From the cell containing the given text, extract its center point as [X, Y] coordinate. 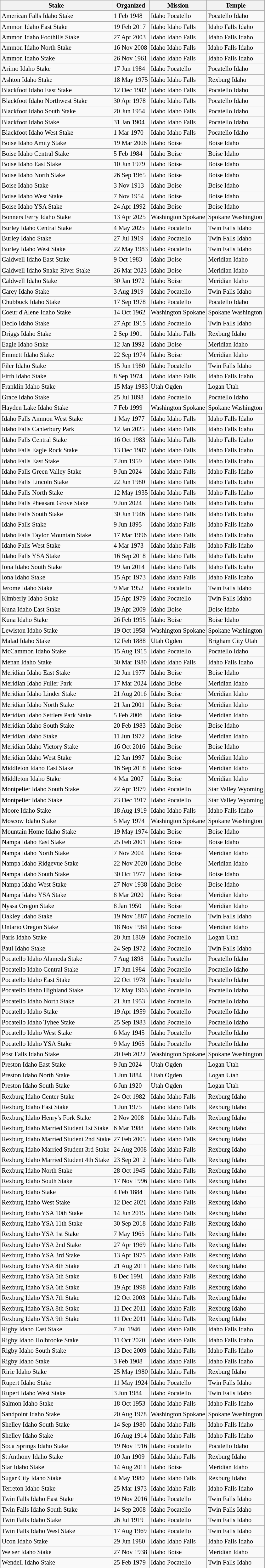
21 Aug 2016 [131, 694]
Meridian Idaho Settlers Park Stake [56, 715]
18 Oct 1953 [131, 1404]
Pocatello Idaho West Stake [56, 1033]
Emmett Idaho Stake [56, 355]
Idaho Falls North Stake [56, 493]
Ammon Idaho Stake [56, 59]
19 Jan 2014 [131, 567]
13 Dec 2009 [131, 1351]
Blackfoot Idaho East Stake [56, 90]
Mission [178, 5]
Rexburg Idaho YSA 6th Stake [56, 1287]
Idaho Falls Taylor Mountain Stake [56, 535]
24 Sep 1972 [131, 948]
20 Feb 2022 [131, 1054]
Grace Idaho Stake [56, 398]
5 Feb 2006 [131, 715]
Rigby Idaho South Stake [56, 1351]
Nampa Idaho Ridgevue Stake [56, 863]
12 Jan 1992 [131, 344]
27 Jul 1919 [131, 239]
15 May 1983 [131, 387]
Ammon Idaho North Stake [56, 48]
4 Mar 1973 [131, 546]
Coeur d'Alene Idaho Stake [56, 313]
Post Falls Idaho Stake [56, 1054]
6 May 1945 [131, 1033]
19 Feb 2017 [131, 27]
27 Apr 1969 [131, 1245]
Meridian Idaho West Stake [56, 758]
11 Oct 2020 [131, 1340]
12 Dec 2021 [131, 1203]
Idaho Falls Pheasant Grove Stake [56, 503]
Caldwell Idaho Stake [56, 281]
19 Apr 1998 [131, 1287]
22 Apr 1979 [131, 789]
Middleton Idaho Stake [56, 779]
9 Oct 1983 [131, 260]
6 Jun 1920 [131, 1086]
Preston Idaho South Stake [56, 1086]
Pocatello Idaho Alameda Stake [56, 959]
Rexburg Idaho Center Stake [56, 1097]
25 Jul 1898 [131, 398]
Boise Idaho Stake [56, 185]
Twin Falls Idaho South Stake [56, 1510]
Idaho Falls Lincoln Stake [56, 482]
10 Jan 1909 [131, 1457]
Middleton Idaho East Stake [56, 768]
19 Apr 2009 [131, 609]
Lewiston Idaho Stake [56, 630]
21 Aug 2011 [131, 1266]
Organized [131, 5]
17 Mar 1996 [131, 535]
Rexburg Idaho YSA 10th Stake [56, 1213]
1 Jun 1975 [131, 1107]
28 Oct 1945 [131, 1171]
Idaho Falls Ammon West Stake [56, 419]
Idaho Falls Canterbury Park [56, 429]
Sugar City Idaho Stake [56, 1478]
Meridian Idaho Fuller Park [56, 683]
Meridian Idaho Linder Stake [56, 694]
10 Jun 1979 [131, 164]
Declo Idaho Stake [56, 323]
27 Apr 2003 [131, 37]
19 May 1974 [131, 832]
Rexburg Idaho Married Student 2nd Stake [56, 1139]
Preston Idaho East Stake [56, 1065]
Salmon Idaho Stake [56, 1404]
31 Jan 1904 [131, 122]
22 Sep 1974 [131, 355]
26 Jul 1919 [131, 1520]
11 Jun 1972 [131, 736]
Nampa Idaho West Stake [56, 885]
Rexburg Idaho Married Student 1st Stake [56, 1128]
Ammon Idaho East Stake [56, 27]
15 Aug 1915 [131, 651]
9 Mar 1952 [131, 588]
23 Sep 2012 [131, 1160]
Idaho Falls Stake [56, 525]
Bonners Ferry Idaho Stake [56, 217]
20 Jun 1869 [131, 938]
Arimo Idaho Stake [56, 69]
Boise Idaho North Stake [56, 175]
Driggs Idaho Stake [56, 334]
25 Feb 2001 [131, 842]
6 Mar 1988 [131, 1128]
Meridian Idaho East Stake [56, 673]
Rexburg Idaho West Stake [56, 1203]
Moore Idaho Stake [56, 810]
9 May 1965 [131, 1044]
Nampa Idaho East Stake [56, 842]
22 Nov 2020 [131, 863]
20 Feb 1983 [131, 726]
19 Oct 1958 [131, 630]
Pocatello Idaho Highland Stake [56, 990]
Shelley Idaho South Stake [56, 1425]
12 Dec 1982 [131, 90]
4 May 2025 [131, 228]
Boise Idaho West Stake [56, 196]
29 Jun 1980 [131, 1541]
Rigby Idaho Stake [56, 1361]
Ontario Oregon Stake [56, 927]
Meridian Idaho South Stake [56, 726]
Rupert Idaho Stake [56, 1383]
Blackfoot Idaho South Stake [56, 111]
Kuna Idaho Stake [56, 620]
Pocatello Idaho Central Stake [56, 969]
Ririe Idaho Stake [56, 1372]
18 May 1975 [131, 80]
Rexburg Idaho YSA 1st Stake [56, 1234]
26 Mar 2023 [131, 270]
16 Aug 1914 [131, 1435]
Twin Falls Idaho West Stake [56, 1531]
Pocatello Idaho Stake [56, 1012]
Temple [235, 5]
Weiser Idaho Stake [56, 1552]
Caldwell Idaho East Stake [56, 260]
25 Feb 1979 [131, 1563]
8 Dec 1991 [131, 1277]
Twin Falls Idaho East Stake [56, 1499]
16 Oct 2016 [131, 747]
Nyssa Oregon Stake [56, 906]
24 Aug 2008 [131, 1149]
Soda Springs Idaho Stake [56, 1446]
Rexburg Idaho YSA 8th Stake [56, 1308]
Rexburg Idaho YSA 9th Stake [56, 1319]
Boise Idaho YSA Stake [56, 207]
Star Idaho Stake [56, 1467]
19 Nov 1916 [131, 1446]
15 Apr 1973 [131, 578]
7 Nov 2004 [131, 853]
30 Oct 1977 [131, 874]
Paul Idaho Stake [56, 948]
3 Feb 1908 [131, 1361]
Meridian Idaho Stake [56, 736]
Boise Idaho Central Stake [56, 154]
7 May 1965 [131, 1234]
Rigby Idaho East Stake [56, 1329]
Kuna Idaho East Stake [56, 609]
Rexburg Idaho Henry's Fork Stake [56, 1118]
Jerome Idaho Stake [56, 588]
7 Jun 1959 [131, 461]
25 Mar 1973 [131, 1488]
5 Feb 1984 [131, 154]
13 Apr 1975 [131, 1255]
7 Aug 1898 [131, 959]
12 May 1935 [131, 493]
3 Jun 1984 [131, 1393]
Rexburg Idaho YSA 5th Stake [56, 1277]
17 Sep 1978 [131, 302]
8 Jan 1950 [131, 906]
Chubbuck Idaho Stake [56, 302]
Filer Idaho Stake [56, 366]
Idaho Falls West Stake [56, 546]
Pocatello Idaho North Stake [56, 1001]
Pocatello Idaho Tyhee Stake [56, 1022]
Rexburg Idaho Married Student 3rd Stake [56, 1149]
18 Nov 1984 [131, 927]
12 Jan 1997 [131, 758]
Pocatello Idaho YSA Stake [56, 1044]
McCammon Idaho Stake [56, 651]
Ammon Idaho Foothills Stake [56, 37]
Malad Idaho Stake [56, 641]
2 Nov 2008 [131, 1118]
Terreton Idaho Stake [56, 1488]
19 Nov 2016 [131, 1499]
14 Aug 2011 [131, 1467]
24 Oct 1982 [131, 1097]
4 May 1980 [131, 1478]
Rexburg Idaho North Stake [56, 1171]
Blackfoot Idaho Stake [56, 122]
7 Feb 1999 [131, 408]
Blackfoot Idaho Northwest Stake [56, 101]
Rexburg Idaho East Stake [56, 1107]
23 Dec 1917 [131, 800]
1 Jun 1884 [131, 1075]
Moscow Idaho Stake [56, 821]
4 Mar 2007 [131, 779]
12 Jun 1977 [131, 673]
Caldwell Idaho Snake River Stake [56, 270]
Burley Idaho Central Stake [56, 228]
8 Sep 1974 [131, 376]
Ucon Idaho Stake [56, 1541]
19 Mar 2006 [131, 143]
15 Apr 1979 [131, 599]
1 Feb 1948 [131, 16]
12 Feb 1888 [131, 641]
20 Jun 1954 [131, 111]
30 Jan 1972 [131, 281]
Shelley Idaho Stake [56, 1435]
12 May 1963 [131, 990]
15 Jun 1980 [131, 366]
Sandpoint Idaho Stake [56, 1414]
30 Apr 1978 [131, 101]
19 Apr 1959 [131, 1012]
2 Sep 1901 [131, 334]
20 Aug 1978 [131, 1414]
St Anthony Idaho Stake [56, 1457]
27 Apr 1915 [131, 323]
7 Nov 1954 [131, 196]
Idaho Falls Central Stake [56, 440]
1 Mar 1970 [131, 133]
Paris Idaho Stake [56, 938]
Montpelier Idaho Stake [56, 800]
25 Sep 1983 [131, 1022]
Rexburg Idaho YSA 7th Stake [56, 1298]
21 Jun 1953 [131, 1001]
Montpelier Idaho South Stake [56, 789]
Rexburg Idaho Stake [56, 1192]
26 Feb 1995 [131, 620]
Rexburg Idaho South Stake [56, 1181]
Iona Idaho Stake [56, 578]
Boise Idaho Amity Stake [56, 143]
Oakley Idaho Stake [56, 917]
Idaho Falls Green Valley Stake [56, 471]
Rexburg Idaho YSA 2nd Stake [56, 1245]
17 Nov 1996 [131, 1181]
30 Jun 1946 [131, 514]
Idaho Falls YSA Stake [56, 556]
30 Sep 2018 [131, 1224]
21 Jan 2001 [131, 705]
14 Sep 2008 [131, 1510]
Stake [56, 5]
16 Oct 1983 [131, 440]
17 Aug 1969 [131, 1531]
Carey Idaho Stake [56, 291]
1 May 1977 [131, 419]
Idaho Falls South Stake [56, 514]
13 Dec 1987 [131, 450]
Rexburg Idaho YSA 11th Stake [56, 1224]
Hayden Lake Idaho Stake [56, 408]
Twin Falls Idaho Stake [56, 1520]
22 Jun 1980 [131, 482]
Rigby Idaho Holbrooke Stake [56, 1340]
Wendell Idaho Stake [56, 1563]
5 May 1974 [131, 821]
9 Jun 1895 [131, 525]
Burley Idaho West Stake [56, 249]
27 Feb 2005 [131, 1139]
13 Apr 2025 [131, 217]
Idaho Falls Eagle Rock Stake [56, 450]
Rexburg Idaho YSA 4th Stake [56, 1266]
3 Aug 1919 [131, 291]
Meridian Idaho Victory Stake [56, 747]
Blackfoot Idaho West Stake [56, 133]
24 Apr 1992 [131, 207]
Ashton Idaho Stake [56, 80]
3 Nov 1913 [131, 185]
12 Jan 2025 [131, 429]
22 May 1983 [131, 249]
12 Oct 2003 [131, 1298]
Nampa Idaho South Stake [56, 874]
4 Feb 1884 [131, 1192]
19 Nov 1887 [131, 917]
18 Aug 1919 [131, 810]
Eagle Idaho Stake [56, 344]
Kimberly Idaho Stake [56, 599]
22 Oct 1978 [131, 980]
26 Nov 1961 [131, 59]
Brigham City Utah [235, 641]
Preston Idaho North Stake [56, 1075]
14 Oct 1962 [131, 313]
Franklin Idaho Stake [56, 387]
Nampa Idaho North Stake [56, 853]
7 Jul 1946 [131, 1329]
25 May 1980 [131, 1372]
8 Mar 2020 [131, 895]
Rupert Idaho West Stake [56, 1393]
Burley Idaho Stake [56, 239]
26 Sep 1965 [131, 175]
17 Mar 2024 [131, 683]
Rexburg Idaho YSA 3rd Stake [56, 1255]
Firth Idaho Stake [56, 376]
Pocatello Idaho East Stake [56, 980]
14 Jun 2015 [131, 1213]
30 Mar 1980 [131, 662]
Meridian Idaho North Stake [56, 705]
11 May 1924 [131, 1383]
Idaho Falls East Stake [56, 461]
Rexburg Idaho Married Student 4th Stake [56, 1160]
14 Sep 1980 [131, 1425]
Iona Idaho South Stake [56, 567]
Boise Idaho East Stake [56, 164]
Nampa Idaho YSA Stake [56, 895]
Menan Idaho Stake [56, 662]
American Falls Idaho Stake [56, 16]
Mountain Home Idaho Stake [56, 832]
16 Nov 2008 [131, 48]
